Locate the cell with the specified text and output its (X, Y) center coordinate. 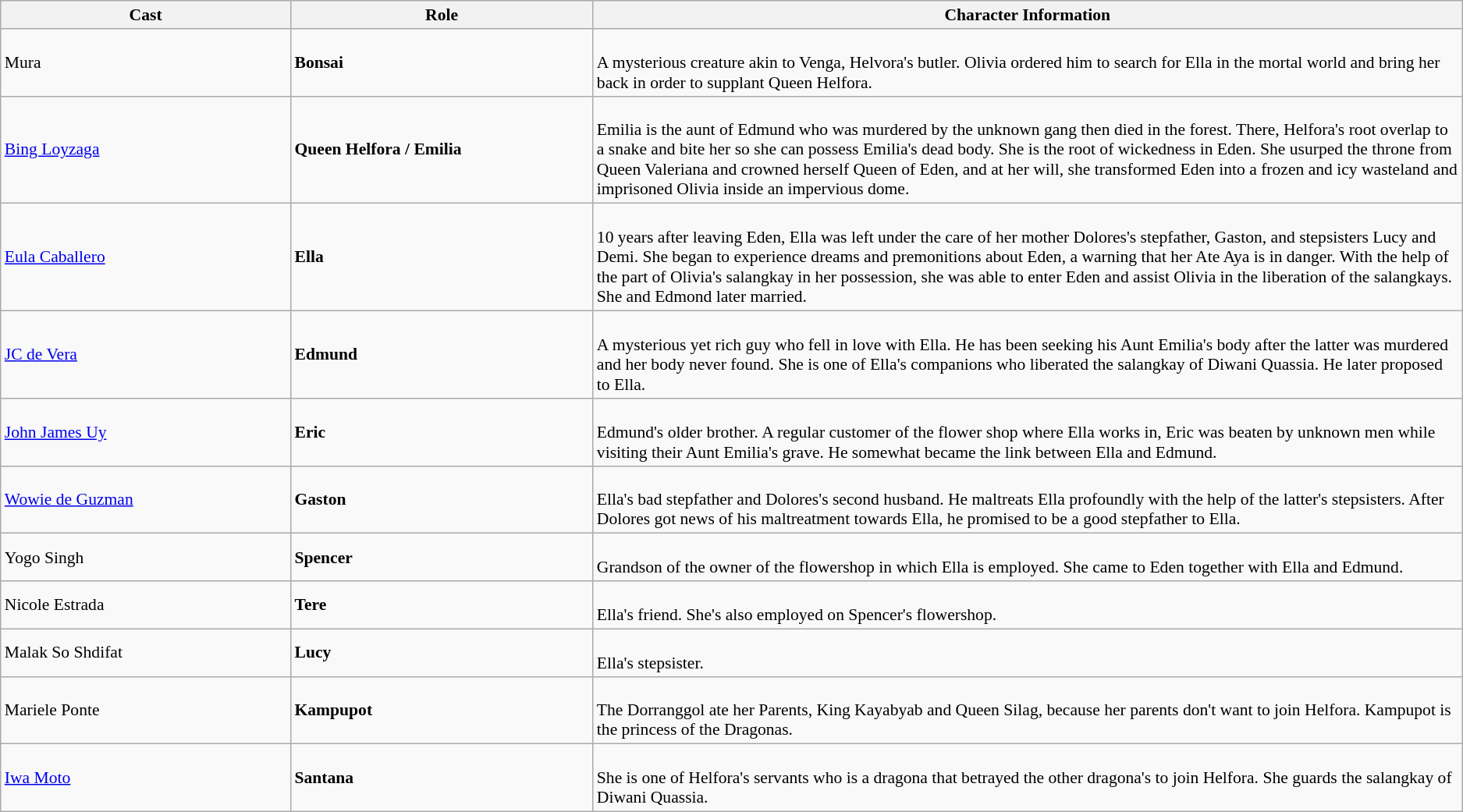
John James Uy (146, 432)
Ella (442, 257)
Lucy (442, 652)
She is one of Helfora's servants who is a dragona that betrayed the other dragona's to join Helfora. She guards the salangkay of Diwani Quassia. (1028, 778)
Role (442, 15)
Yogo Singh (146, 557)
Bing Loyzaga (146, 150)
Eula Caballero (146, 257)
Queen Helfora / Emilia (442, 150)
Bonsai (442, 62)
Malak So Shdifat (146, 652)
Ella's friend. She's also employed on Spencer's flowershop. (1028, 605)
Character Information (1028, 15)
Mura (146, 62)
Iwa Moto (146, 778)
Gaston (442, 499)
Kampupot (442, 710)
Spencer (442, 557)
Eric (442, 432)
Edmund (442, 355)
Nicole Estrada (146, 605)
Tere (442, 605)
JC de Vera (146, 355)
Grandson of the owner of the flowershop in which Ella is employed. She came to Eden together with Ella and Edmund. (1028, 557)
Santana (442, 778)
Ella's stepsister. (1028, 652)
Mariele Ponte (146, 710)
Wowie de Guzman (146, 499)
Cast (146, 15)
